Extract the (x, y) coordinate from the center of the cell holding the provided text.  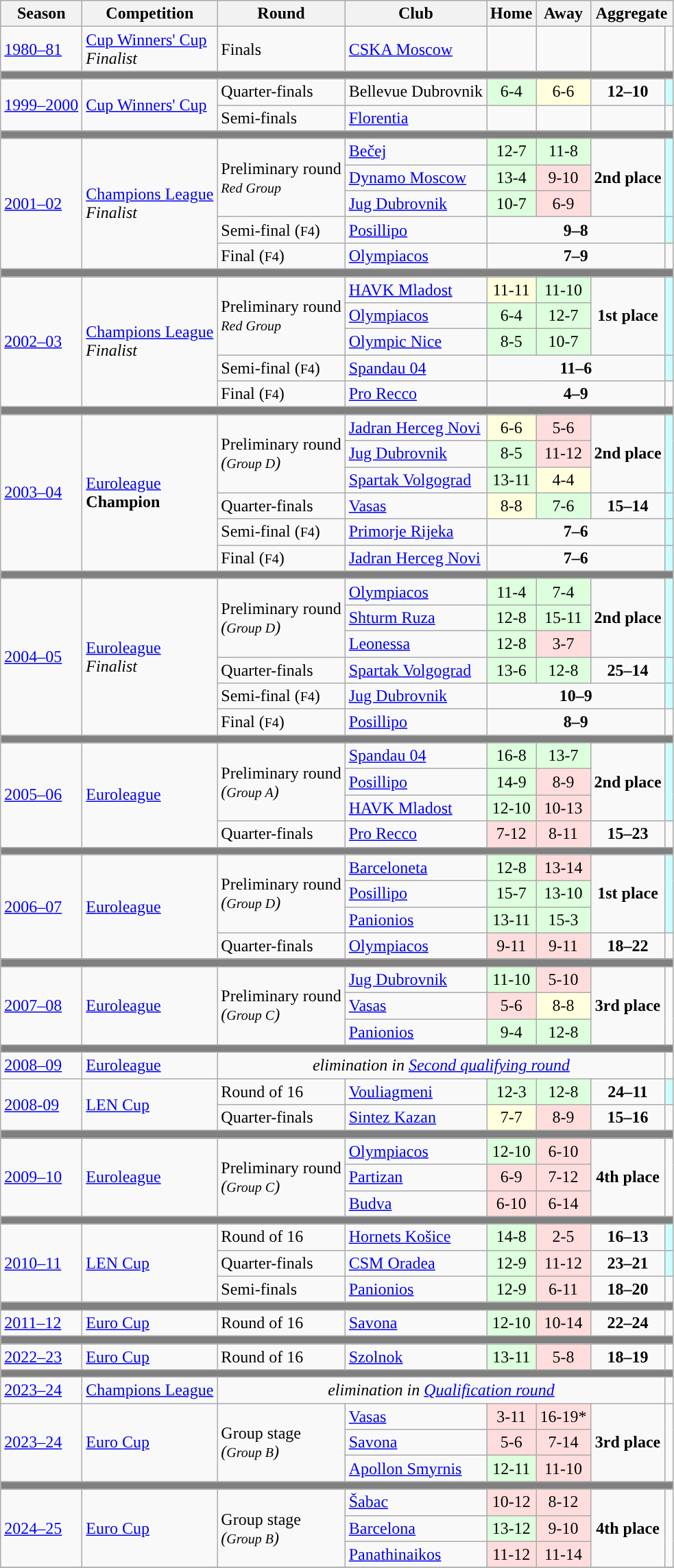
6-14 (564, 1203)
14-8 (511, 1237)
Florentia (416, 118)
15-11 (564, 617)
2003–04 (41, 493)
16-8 (511, 756)
16–13 (628, 1237)
8-11 (564, 834)
Aggregate (631, 14)
23–21 (628, 1263)
10-14 (564, 1323)
11-14 (564, 1554)
Primorje Rijeka (416, 532)
Shturm Ruza (416, 617)
2008-09 (41, 1105)
2004–05 (41, 657)
3-7 (564, 644)
16-19* (564, 1417)
1999–2000 (41, 105)
11-4 (511, 591)
8–9 (576, 722)
13-6 (511, 670)
Season (41, 14)
9–8 (576, 230)
22–24 (628, 1323)
7-6 (564, 506)
13-10 (564, 894)
Competition (149, 14)
7-4 (564, 591)
7-7 (511, 1118)
13-12 (511, 1528)
10-12 (511, 1502)
2002–03 (41, 342)
Bečej (416, 151)
11–6 (576, 368)
15–14 (628, 506)
Round (281, 14)
Dynamo Moscow (416, 177)
1980–81 (41, 49)
Away (564, 14)
5-8 (564, 1356)
2008–09 (41, 1066)
18–22 (628, 946)
2024–25 (41, 1528)
24–11 (628, 1092)
Vouliagmeni (416, 1092)
Cup Winners' Cup (149, 105)
2007–08 (41, 1005)
18–20 (628, 1289)
Preliminary round(Group A) (281, 782)
2011–12 (41, 1323)
Barcelona (416, 1528)
Champions League (149, 1391)
Sintez Kazan (416, 1118)
elimination in Second qualifying round (442, 1066)
3-11 (511, 1417)
Euroleague Finalist (149, 657)
10-13 (564, 808)
Finals (281, 49)
18–19 (628, 1356)
12-3 (511, 1092)
Szolnok (416, 1356)
2010–11 (41, 1263)
Leonessa (416, 644)
15-3 (564, 920)
2001–02 (41, 204)
6-11 (564, 1289)
12–10 (628, 92)
15–16 (628, 1118)
13-4 (511, 177)
12-11 (511, 1469)
2-5 (564, 1237)
Šabac (416, 1502)
Home (511, 14)
11-8 (564, 151)
Panathinaikos (416, 1554)
Barceloneta (416, 868)
5-10 (564, 979)
7-14 (564, 1443)
CSM Oradea (416, 1263)
Bellevue Dubrovnik (416, 92)
14-9 (511, 782)
2022–23 (41, 1356)
4-4 (564, 480)
2006–07 (41, 907)
Euroleague Champion (149, 493)
13-14 (564, 868)
Hornets Košice (416, 1237)
Olympic Nice (416, 342)
7–9 (576, 256)
2005–06 (41, 795)
13-7 (564, 756)
15-7 (511, 894)
11-11 (511, 290)
Club (416, 14)
10–9 (576, 696)
25–14 (628, 670)
Partizan (416, 1177)
15–23 (628, 834)
9-4 (511, 1031)
Cup Winners' Cup Finalist (149, 49)
Budva (416, 1203)
2009–10 (41, 1177)
8-12 (564, 1502)
elimination in Qualification round (442, 1391)
4–9 (576, 394)
Apollon Smyrnis (416, 1469)
CSKA Moscow (416, 49)
